Search for the cell housing the specified text and yield its (X, Y) center coordinate. 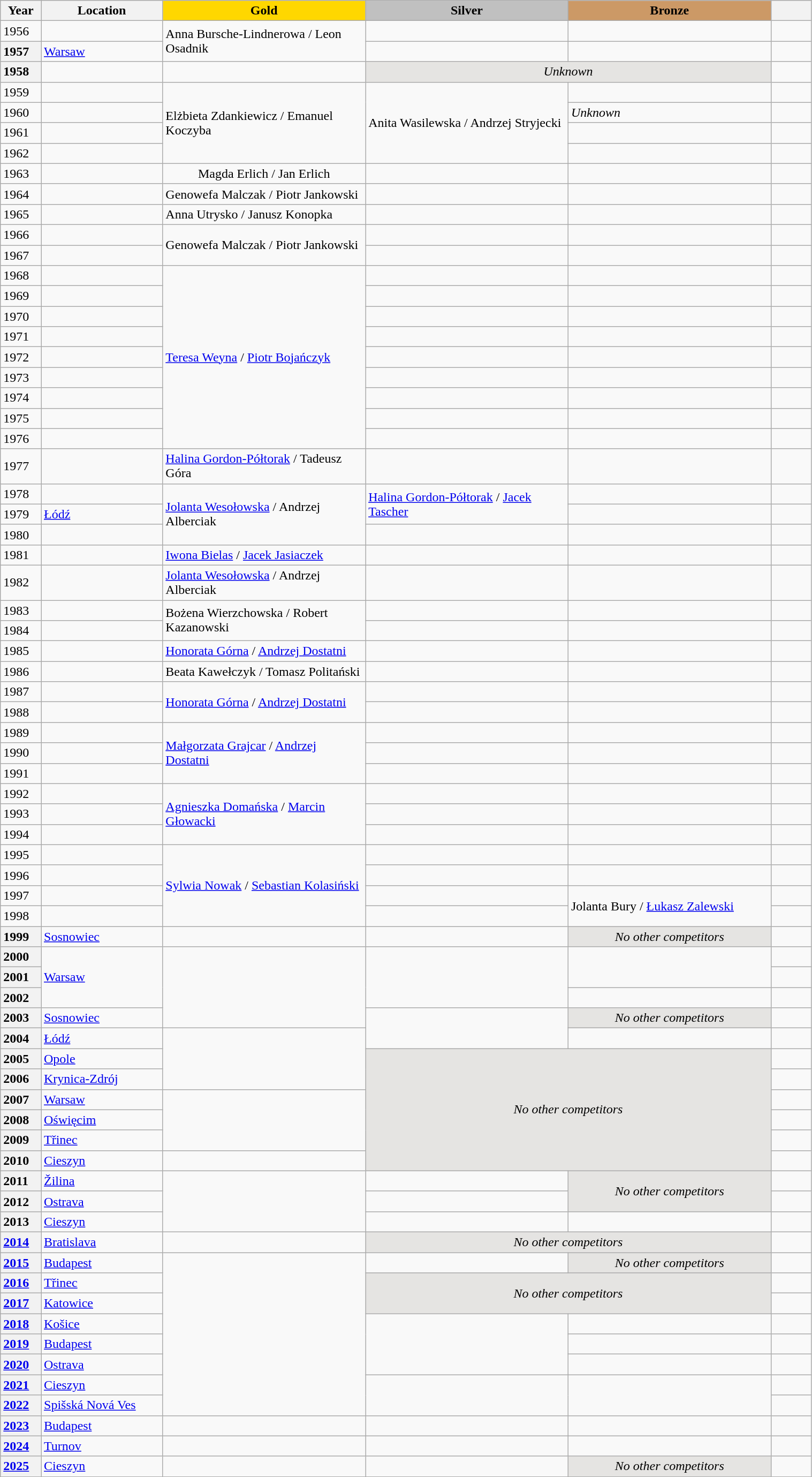
2007 (21, 1099)
2018 (21, 1324)
2016 (21, 1283)
1995 (21, 855)
1994 (21, 834)
1958 (21, 72)
1964 (21, 194)
1978 (21, 494)
Oświęcim (102, 1120)
1962 (21, 153)
Bronze (669, 11)
Anna Bursche-Lindnerowa / Leon Osadnik (264, 41)
1981 (21, 555)
2019 (21, 1344)
2023 (21, 1426)
2008 (21, 1120)
1982 (21, 583)
2005 (21, 1059)
1961 (21, 133)
1997 (21, 895)
Elżbieta Zdankiewicz / Emanuel Koczyba (264, 123)
Sylwia Nowak / Sebastian Kolasiński (264, 885)
Iwona Bielas / Jacek Jasiaczek (264, 555)
1987 (21, 692)
2002 (21, 998)
2024 (21, 1446)
2014 (21, 1242)
1984 (21, 631)
2015 (21, 1262)
Anna Utrysko / Janusz Konopka (264, 214)
1980 (21, 534)
Jolanta Bury / Łukasz Zalewski (669, 906)
Katowice (102, 1303)
2009 (21, 1140)
2021 (21, 1385)
Małgorzata Grajcar / Andrzej Dostatni (264, 753)
2011 (21, 1181)
1976 (21, 439)
1972 (21, 357)
1998 (21, 916)
1967 (21, 255)
Silver (467, 11)
Halina Gordon-Półtorak / Tadeusz Góra (264, 466)
1974 (21, 398)
1960 (21, 112)
2001 (21, 977)
2012 (21, 1201)
1959 (21, 92)
1986 (21, 672)
1968 (21, 276)
2000 (21, 957)
2004 (21, 1038)
1979 (21, 514)
Location (102, 11)
Bożena Wierzchowska / Robert Kazanowski (264, 620)
1975 (21, 418)
1999 (21, 937)
1969 (21, 296)
Gold (264, 11)
2010 (21, 1160)
Beata Kawełczyk / Tomasz Politański (264, 672)
1970 (21, 316)
2006 (21, 1079)
2013 (21, 1222)
Opole (102, 1059)
1988 (21, 712)
1983 (21, 610)
2020 (21, 1365)
1985 (21, 651)
Teresa Weyna / Piotr Bojańczyk (264, 358)
1956 (21, 31)
2025 (21, 1466)
1963 (21, 174)
1996 (21, 875)
Bratislava (102, 1242)
1989 (21, 733)
1993 (21, 814)
1966 (21, 235)
Krynica-Zdrój (102, 1079)
Turnov (102, 1446)
1971 (21, 337)
Anita Wasilewska / Andrzej Stryjecki (467, 123)
1991 (21, 773)
Spišská Nová Ves (102, 1405)
Halina Gordon-Półtorak / Jacek Tascher (467, 504)
Magda Erlich / Jan Erlich (264, 174)
1957 (21, 51)
Year (21, 11)
Žilina (102, 1181)
2003 (21, 1018)
1992 (21, 794)
1973 (21, 378)
2022 (21, 1405)
2017 (21, 1303)
1965 (21, 214)
1977 (21, 466)
1990 (21, 753)
Agnieszka Domańska / Marcin Głowacki (264, 814)
Košice (102, 1324)
